Return [X, Y] of the center of cell containing provided text 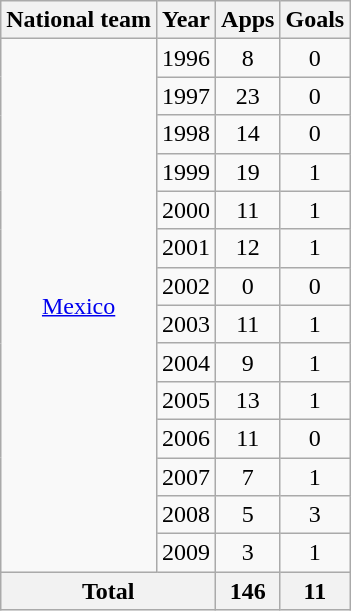
2008 [186, 515]
2003 [186, 324]
Total [108, 591]
7 [248, 477]
1998 [186, 134]
2009 [186, 553]
1997 [186, 96]
National team [79, 20]
Year [186, 20]
2004 [186, 362]
2005 [186, 400]
5 [248, 515]
14 [248, 134]
146 [248, 591]
2000 [186, 210]
23 [248, 96]
2007 [186, 477]
Apps [248, 20]
19 [248, 172]
2001 [186, 248]
1999 [186, 172]
2006 [186, 438]
Goals [315, 20]
1996 [186, 58]
9 [248, 362]
12 [248, 248]
2002 [186, 286]
8 [248, 58]
13 [248, 400]
Mexico [79, 306]
